Determine the (X, Y) coordinate at the center of the cell enclosing the given text.  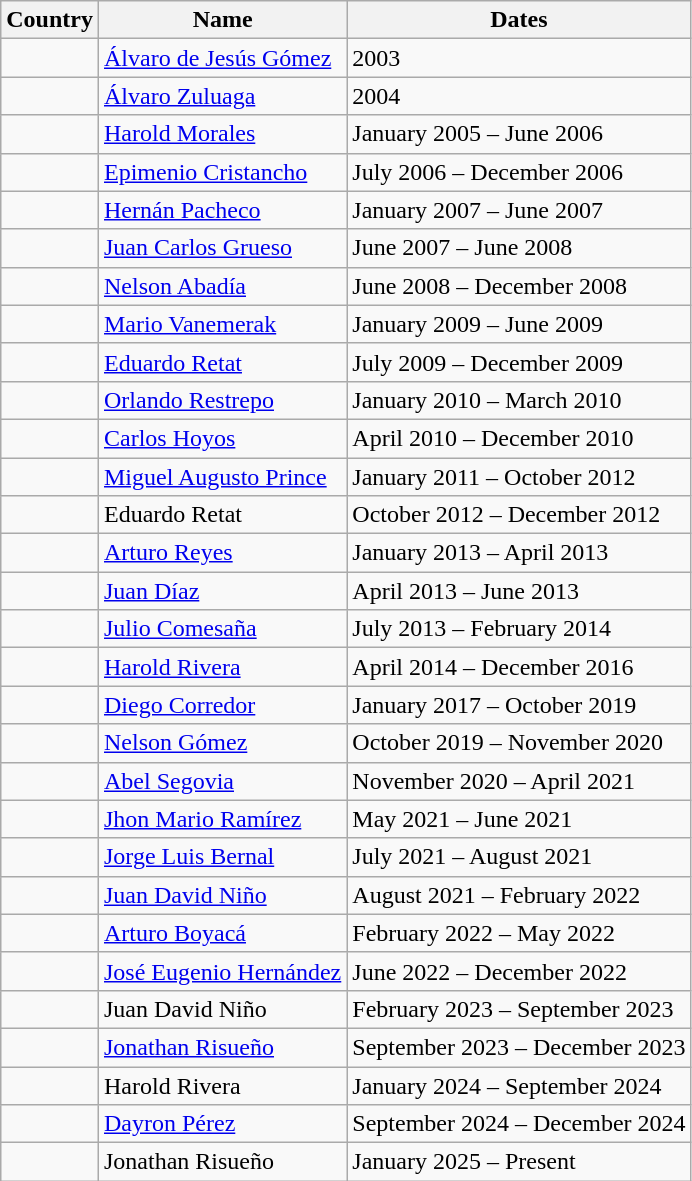
June 2007 – June 2008 (519, 248)
January 2010 – March 2010 (519, 400)
Abel Segovia (222, 781)
2004 (519, 96)
May 2021 – June 2021 (519, 819)
January 2009 – June 2009 (519, 324)
April 2014 – December 2016 (519, 667)
June 2008 – December 2008 (519, 286)
Name (222, 20)
October 2012 – December 2012 (519, 515)
Julio Comesaña (222, 629)
January 2024 – September 2024 (519, 1085)
Hernán Pacheco (222, 210)
Nelson Abadía (222, 286)
July 2009 – December 2009 (519, 362)
July 2013 – February 2014 (519, 629)
January 2007 – June 2007 (519, 210)
Orlando Restrepo (222, 400)
February 2023 – September 2023 (519, 1009)
July 2021 – August 2021 (519, 857)
Nelson Gómez (222, 743)
Dates (519, 20)
Juan Díaz (222, 591)
January 2011 – October 2012 (519, 477)
September 2023 – December 2023 (519, 1047)
Country (50, 20)
Álvaro de Jesús Gómez (222, 58)
September 2024 – December 2024 (519, 1124)
Miguel Augusto Prince (222, 477)
April 2010 – December 2010 (519, 438)
Álvaro Zuluaga (222, 96)
January 2005 – June 2006 (519, 134)
July 2006 – December 2006 (519, 172)
Jorge Luis Bernal (222, 857)
Mario Vanemerak (222, 324)
Epimenio Cristancho (222, 172)
January 2025 – Present (519, 1162)
January 2013 – April 2013 (519, 553)
Arturo Boyacá (222, 933)
Dayron Pérez (222, 1124)
Arturo Reyes (222, 553)
Harold Morales (222, 134)
Carlos Hoyos (222, 438)
April 2013 – June 2013 (519, 591)
June 2022 – December 2022 (519, 971)
January 2017 – October 2019 (519, 705)
Diego Corredor (222, 705)
2003 (519, 58)
November 2020 – April 2021 (519, 781)
Jhon Mario Ramírez (222, 819)
February 2022 – May 2022 (519, 933)
Juan Carlos Grueso (222, 248)
José Eugenio Hernández (222, 971)
October 2019 – November 2020 (519, 743)
August 2021 – February 2022 (519, 895)
